Output the (X, Y) coordinate of the center of the cell containing the given text.  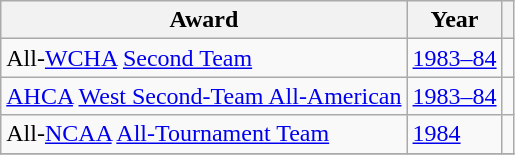
All-NCAA All-Tournament Team (204, 134)
Year (454, 20)
1984 (454, 134)
Award (204, 20)
AHCA West Second-Team All-American (204, 96)
All-WCHA Second Team (204, 58)
